Identify which cell holds the provided text, then report its [X, Y] central coordinate. 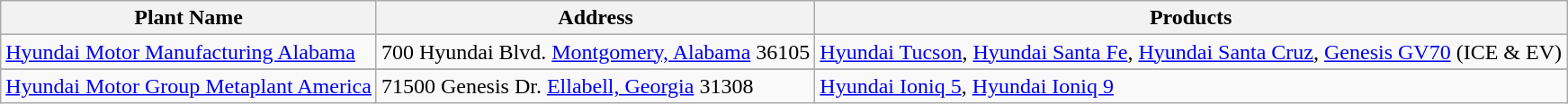
Hyundai Motor Manufacturing Alabama [189, 52]
Address [596, 18]
Plant Name [189, 18]
Hyundai Motor Group Metaplant America [189, 86]
Hyundai Tucson, Hyundai Santa Fe, Hyundai Santa Cruz, Genesis GV70 (ICE & EV) [1191, 52]
700 Hyundai Blvd. Montgomery, Alabama 36105 [596, 52]
Products [1191, 18]
Hyundai Ioniq 5, Hyundai Ioniq 9 [1191, 86]
71500 Genesis Dr. Ellabell, Georgia 31308 [596, 86]
